Search for the cell housing the specified text and yield its (X, Y) center coordinate. 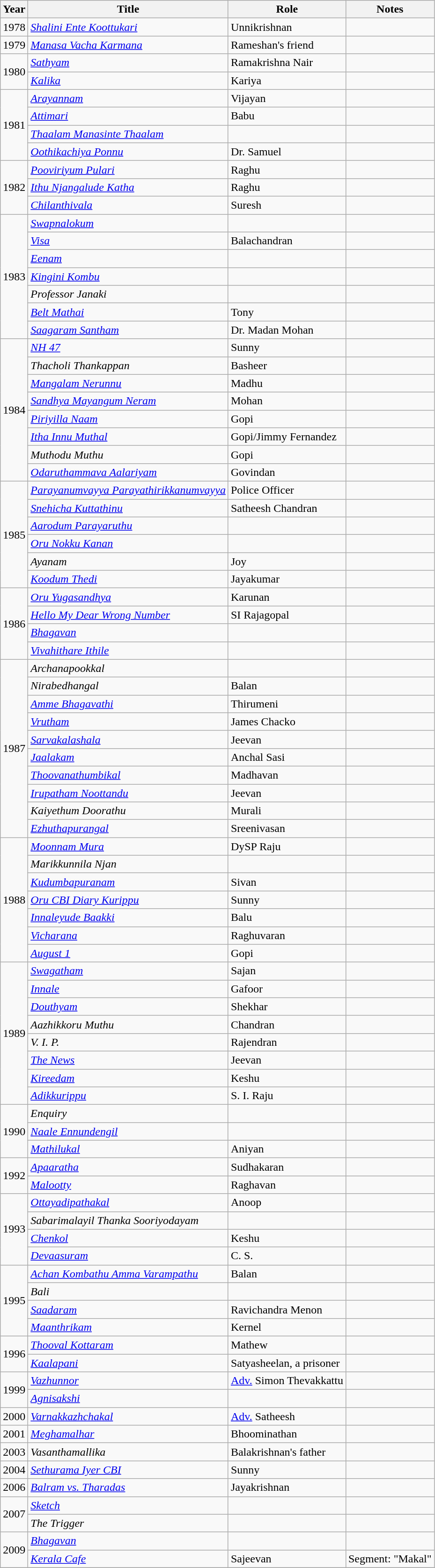
Sarvakalashala (128, 739)
Aarodum Parayaruthu (128, 526)
Bali (128, 1291)
Gafoor (287, 989)
1996 (14, 1354)
Sreenivasan (287, 829)
Ravichandra Menon (287, 1309)
Jayakrishnan (287, 1488)
Devaasuram (128, 1256)
Hello My Dear Wrong Number (128, 615)
Balram vs. Tharadas (128, 1488)
Attimari (128, 116)
Arayannam (128, 98)
Madhavan (287, 775)
Vrutham (128, 722)
Role (287, 9)
Babu (287, 116)
1988 (14, 900)
Anoop (287, 1203)
Sandhya Mayangum Neram (128, 401)
Anchal Sasi (287, 757)
Kernel (287, 1327)
Maanthrikam (128, 1327)
Chandran (287, 1024)
Bhoominathan (287, 1434)
Aniyan (287, 1149)
Satyasheelan, a prisoner (287, 1363)
1993 (14, 1229)
1990 (14, 1131)
Sivan (287, 882)
Notes (390, 9)
Kireedam (128, 1078)
Thooval Kottaram (128, 1345)
Sabarimalayil Thanka Sooriyodayam (128, 1220)
Dr. Madan Mohan (287, 330)
Adikkurippu (128, 1096)
Vijayan (287, 98)
Pooviriyum Pulari (128, 169)
Muthodu Muthu (128, 454)
Raghavan (287, 1185)
Balu (287, 918)
Belt Mathai (128, 312)
Title (128, 9)
Parayanumvayya Parayathirikkanumvayya (128, 490)
Kerala Cafe (128, 1559)
Piriyilla Naam (128, 419)
Govindan (287, 472)
Tony (287, 312)
2007 (14, 1514)
Saadaram (128, 1309)
Kaalapani (128, 1363)
Mohan (287, 401)
Professor Janaki (128, 294)
Odaruthammava Aalariyam (128, 472)
Swagatham (128, 971)
1981 (14, 125)
Sajeevan (287, 1559)
1984 (14, 410)
Oru Yugasandhya (128, 597)
Malootty (128, 1185)
Adv. Satheesh (287, 1416)
Vasanthamallika (128, 1452)
Satheesh Chandran (287, 508)
Thaalam Manasinte Thaalam (128, 134)
Ithu Njangalude Katha (128, 187)
Oothikachiya Ponnu (128, 152)
1979 (14, 45)
Unnikrishnan (287, 27)
August 1 (128, 953)
Karunan (287, 597)
Ramakrishna Nair (287, 63)
2003 (14, 1452)
1989 (14, 1033)
Innaleyude Baakki (128, 918)
Vivahithare Ithile (128, 650)
Police Officer (287, 490)
Rameshan's friend (287, 45)
Naale Ennundengil (128, 1131)
V. I. P. (128, 1042)
S. I. Raju (287, 1096)
Sethurama Iyer CBI (128, 1470)
2004 (14, 1470)
Itha Innu Muthal (128, 437)
Sketch (128, 1505)
Kariya (287, 80)
Jayakumar (287, 579)
Ottayadipathakal (128, 1203)
Mathew (287, 1345)
1986 (14, 624)
Amme Bhagavathi (128, 704)
Suresh (287, 205)
Achan Kombathu Amma Varampathu (128, 1274)
1978 (14, 27)
Visa (128, 241)
1980 (14, 72)
Gopi/Jimmy Fernandez (287, 437)
Balachandran (287, 241)
Marikkunnila Njan (128, 864)
Chenkol (128, 1238)
2009 (14, 1550)
Vicharana (128, 935)
Koodum Thedi (128, 579)
C. S. (287, 1256)
Manasa Vacha Karmana (128, 45)
1992 (14, 1176)
Rajendran (287, 1042)
Agnisakshi (128, 1399)
Aazhikkoru Muthu (128, 1024)
Ayanam (128, 562)
Meghamalhar (128, 1434)
Oru CBI Diary Kurippu (128, 900)
Joy (287, 562)
1995 (14, 1300)
Oru Nokku Kanan (128, 544)
Eenam (128, 259)
Nirabedhangal (128, 686)
Saagaram Santham (128, 330)
Ezhuthapurangal (128, 829)
1999 (14, 1390)
Mathilukal (128, 1149)
Archanapookkal (128, 668)
Mangalam Nerunnu (128, 383)
Enquiry (128, 1114)
Sathyam (128, 63)
Kalika (128, 80)
Kudumbapuranam (128, 882)
Thoovanathumbikal (128, 775)
James Chacko (287, 722)
Moonnam Mura (128, 846)
Balakrishnan's father (287, 1452)
Innale (128, 989)
The Trigger (128, 1523)
Sudhakaran (287, 1167)
Murali (287, 811)
Adv. Simon Thevakkattu (287, 1381)
Raghuvaran (287, 935)
Year (14, 9)
Douthyam (128, 1006)
1987 (14, 749)
Chilanthivala (128, 205)
2006 (14, 1488)
2000 (14, 1416)
Vazhunnor (128, 1381)
Kingini Kombu (128, 277)
2001 (14, 1434)
NH 47 (128, 348)
SI Rajagopal (287, 615)
Basheer (287, 365)
Segment: "Makal" (390, 1559)
Kaiyethum Doorathu (128, 811)
Swapnalokum (128, 223)
Thirumeni (287, 704)
Snehicha Kuttathinu (128, 508)
Jaalakam (128, 757)
DySP Raju (287, 846)
Sajan (287, 971)
The News (128, 1060)
Shekhar (287, 1006)
Dr. Samuel (287, 152)
Apaaratha (128, 1167)
1982 (14, 187)
Irupatham Noottandu (128, 793)
Madhu (287, 383)
1983 (14, 277)
Shalini Ente Koottukari (128, 27)
Varnakkazhchakal (128, 1416)
Thacholi Thankappan (128, 365)
1985 (14, 534)
